Scan for the cell matching the given text and deliver its [X, Y] coordinate at center. 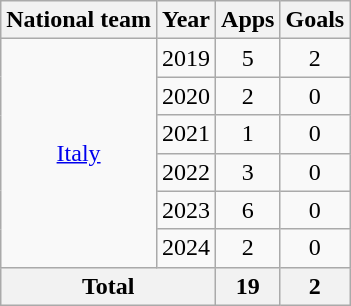
Goals [315, 20]
Year [186, 20]
2021 [186, 134]
3 [248, 172]
2019 [186, 58]
Total [108, 286]
19 [248, 286]
2023 [186, 210]
Italy [79, 153]
5 [248, 58]
Apps [248, 20]
National team [79, 20]
2020 [186, 96]
6 [248, 210]
1 [248, 134]
2024 [186, 248]
2022 [186, 172]
